Return the (x, y) coordinate for the center point of the cell that contains the specified text.  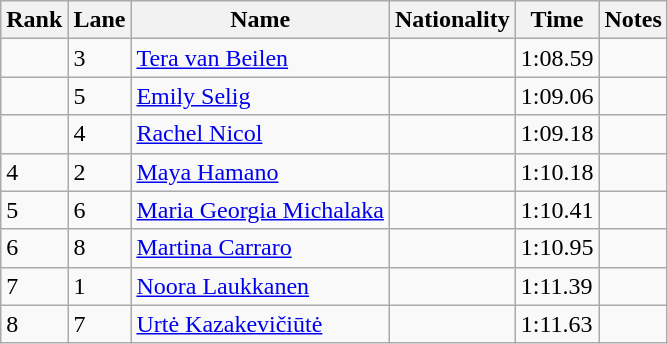
3 (100, 58)
Maria Georgia Michalaka (260, 210)
Lane (100, 20)
Name (260, 20)
1:09.18 (557, 134)
1:11.39 (557, 286)
Rachel Nicol (260, 134)
Tera van Beilen (260, 58)
1:10.95 (557, 248)
Maya Hamano (260, 172)
1 (100, 286)
1:10.41 (557, 210)
1:08.59 (557, 58)
Rank (34, 20)
Martina Carraro (260, 248)
Time (557, 20)
Nationality (452, 20)
1:10.18 (557, 172)
Emily Selig (260, 96)
Noora Laukkanen (260, 286)
Urtė Kazakevičiūtė (260, 324)
2 (100, 172)
Notes (633, 20)
1:09.06 (557, 96)
1:11.63 (557, 324)
